Extract the [x, y] coordinate from the center of the cell holding the provided text.  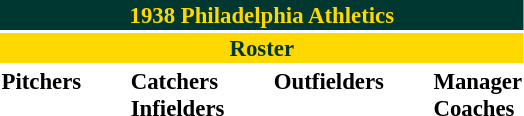
Roster [262, 48]
1938 Philadelphia Athletics [262, 15]
